Search for the cell housing the specified text and yield its (X, Y) center coordinate. 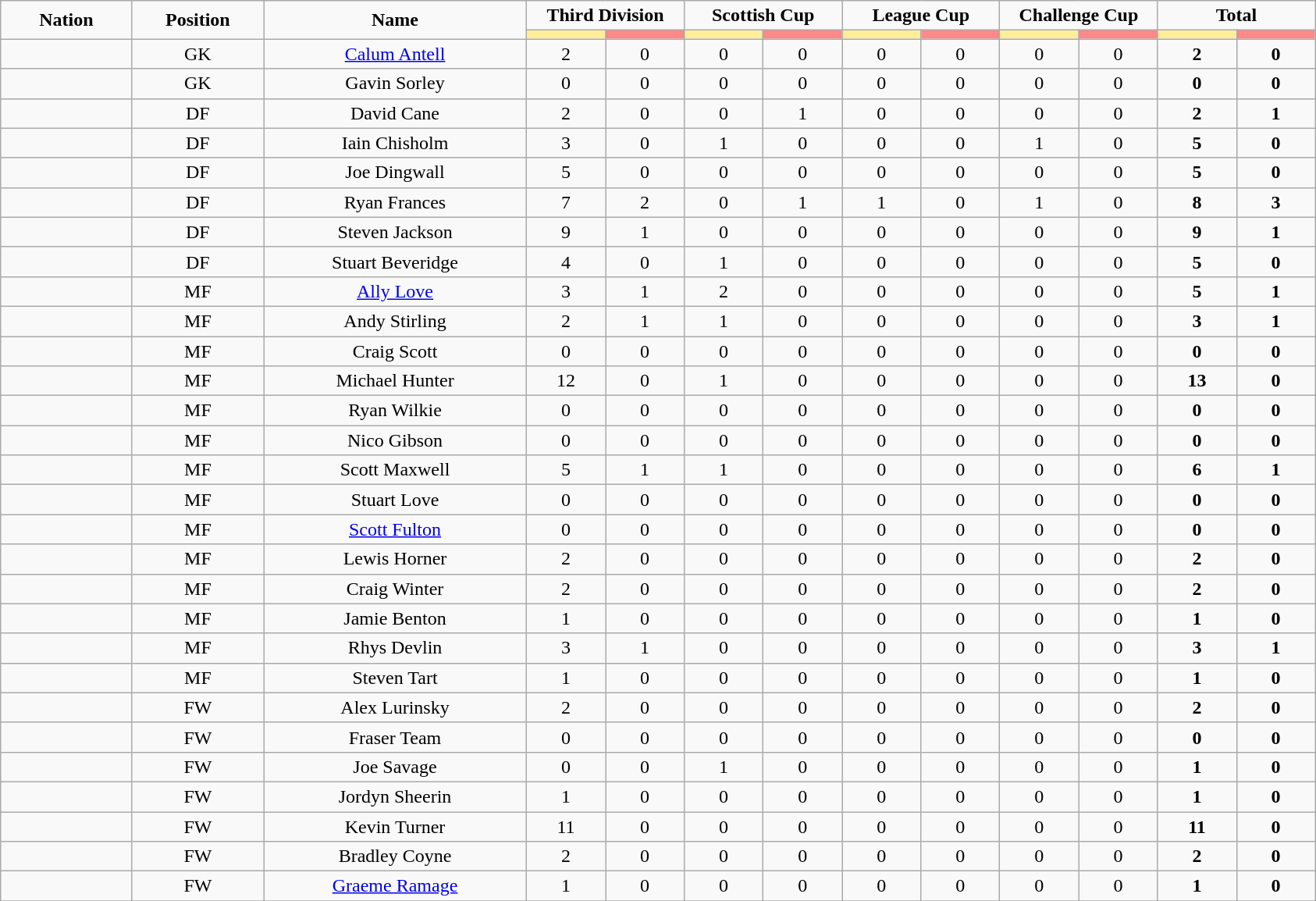
Jordyn Sheerin (395, 796)
Jamie Benton (395, 618)
Lewis Horner (395, 559)
Steven Tart (395, 678)
Scottish Cup (763, 16)
Bradley Coyne (395, 856)
Iain Chisholm (395, 143)
Joe Dingwall (395, 173)
Gavin Sorley (395, 84)
Position (197, 20)
12 (565, 381)
Third Division (605, 16)
Challenge Cup (1079, 16)
Stuart Love (395, 500)
Scott Maxwell (395, 470)
Alex Lurinsky (395, 707)
Craig Scott (395, 351)
Michael Hunter (395, 381)
13 (1197, 381)
Joe Savage (395, 767)
Ally Love (395, 291)
Scott Fulton (395, 529)
Stuart Beveridge (395, 262)
Nico Gibson (395, 440)
Name (395, 20)
League Cup (921, 16)
Rhys Devlin (395, 648)
Craig Winter (395, 589)
8 (1197, 202)
4 (565, 262)
Kevin Turner (395, 827)
6 (1197, 470)
Total (1236, 16)
7 (565, 202)
David Cane (395, 113)
Ryan Wilkie (395, 411)
Nation (66, 20)
Graeme Ramage (395, 886)
Calum Antell (395, 54)
Steven Jackson (395, 232)
Fraser Team (395, 737)
Andy Stirling (395, 321)
Ryan Frances (395, 202)
